Determine the [X, Y] coordinate at the center of the cell enclosing the given text.  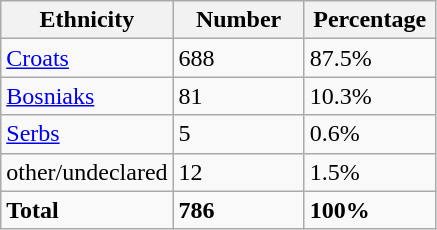
Croats [87, 58]
10.3% [370, 96]
786 [238, 210]
Percentage [370, 20]
Number [238, 20]
1.5% [370, 172]
other/undeclared [87, 172]
688 [238, 58]
12 [238, 172]
Serbs [87, 134]
0.6% [370, 134]
Ethnicity [87, 20]
81 [238, 96]
Bosniaks [87, 96]
100% [370, 210]
5 [238, 134]
Total [87, 210]
87.5% [370, 58]
